Determine the (X, Y) coordinate at the center of the cell enclosing the given text.  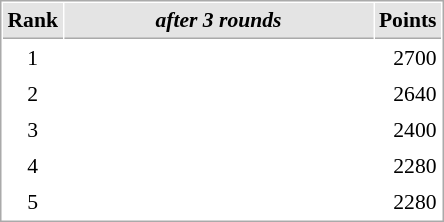
4 (32, 165)
1 (32, 57)
Rank (32, 21)
2 (32, 93)
after 3 rounds (218, 21)
3 (32, 129)
2700 (408, 57)
Points (408, 21)
2640 (408, 93)
2400 (408, 129)
5 (32, 201)
